Locate the cell with the specified text and output its [X, Y] center coordinate. 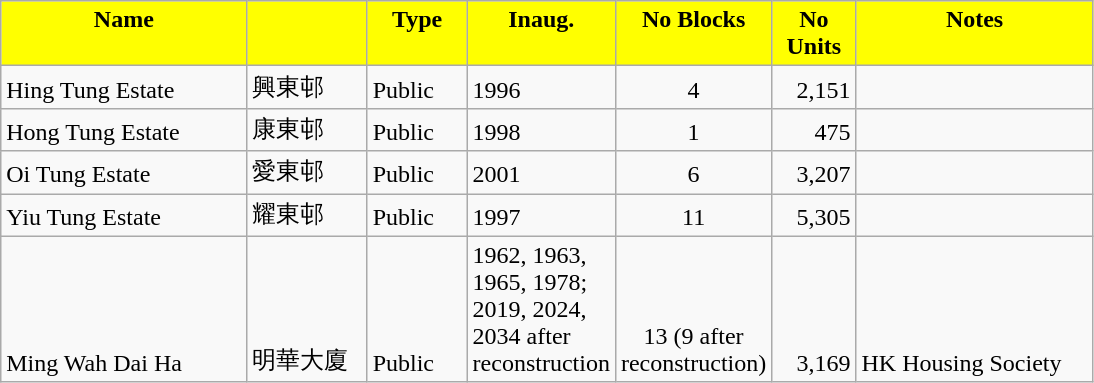
1998 [541, 130]
HK Housing Society [974, 309]
4 [693, 88]
Type [417, 34]
Inaug. [541, 34]
Notes [974, 34]
6 [693, 172]
Yiu Tung Estate [124, 216]
愛東邨 [307, 172]
Hing Tung Estate [124, 88]
康東邨 [307, 130]
Hong Tung Estate [124, 130]
No Blocks [693, 34]
3,207 [814, 172]
1962, 1963, 1965, 1978; 2019, 2024, 2034 after reconstruction [541, 309]
2001 [541, 172]
明華大廈 [307, 309]
13 (9 after reconstruction) [693, 309]
1 [693, 130]
3,169 [814, 309]
興東邨 [307, 88]
1997 [541, 216]
Ming Wah Dai Ha [124, 309]
Oi Tung Estate [124, 172]
Name [124, 34]
475 [814, 130]
1996 [541, 88]
5,305 [814, 216]
No Units [814, 34]
11 [693, 216]
2,151 [814, 88]
耀東邨 [307, 216]
